Scan for the cell matching the given text and deliver its (X, Y) coordinate at center. 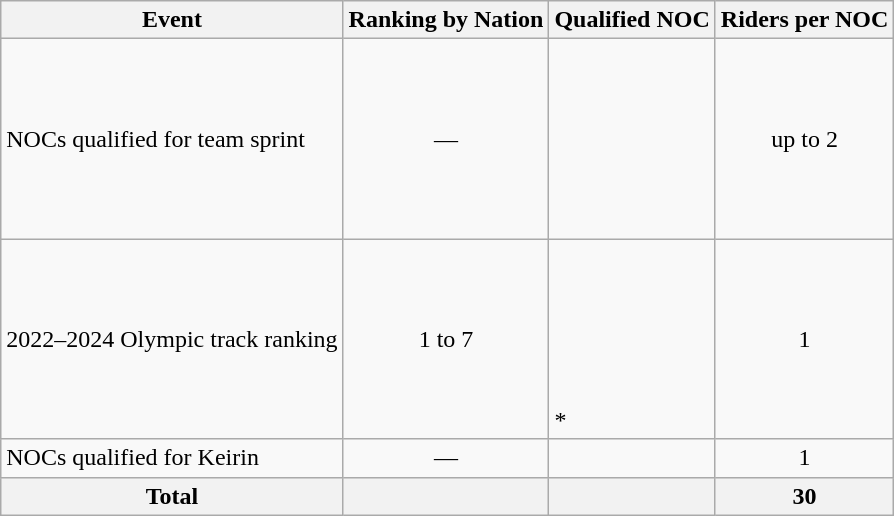
Ranking by Nation (446, 20)
2022–2024 Olympic track ranking (172, 339)
up to 2 (804, 139)
30 (804, 496)
Total (172, 496)
Event (172, 20)
Riders per NOC (804, 20)
1 to 7 (446, 339)
NOCs qualified for Keirin (172, 458)
NOCs qualified for team sprint (172, 139)
* (632, 339)
Qualified NOC (632, 20)
